Pinpoint the cell where the given text exists, returning its (x, y) midpoint coordinate. 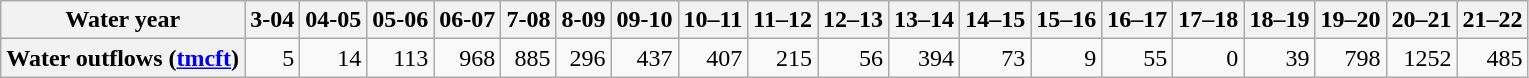
39 (1280, 58)
798 (1350, 58)
296 (584, 58)
Water outflows (tmcft) (123, 58)
16–17 (1138, 20)
113 (400, 58)
7-08 (528, 20)
485 (1492, 58)
17–18 (1208, 20)
8-09 (584, 20)
Water year (123, 20)
09-10 (644, 20)
407 (713, 58)
06-07 (468, 20)
14 (334, 58)
1252 (1422, 58)
55 (1138, 58)
13–14 (924, 20)
9 (1066, 58)
20–21 (1422, 20)
885 (528, 58)
437 (644, 58)
21–22 (1492, 20)
19–20 (1350, 20)
05-06 (400, 20)
15–16 (1066, 20)
04-05 (334, 20)
0 (1208, 58)
18–19 (1280, 20)
11–12 (783, 20)
10–11 (713, 20)
14–15 (996, 20)
73 (996, 58)
3-04 (272, 20)
5 (272, 58)
968 (468, 58)
56 (854, 58)
215 (783, 58)
12–13 (854, 20)
394 (924, 58)
